Capture the cell that displays the provided text and extract its [x, y] central coordinate. 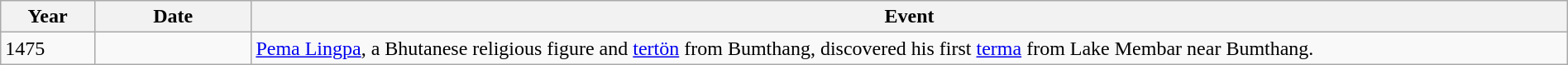
1475 [48, 48]
Year [48, 17]
Event [910, 17]
Pema Lingpa, a Bhutanese religious figure and tertön from Bumthang, discovered his first terma from Lake Membar near Bumthang. [910, 48]
Date [172, 17]
